Pinpoint the cell where the given text exists, returning its (X, Y) midpoint coordinate. 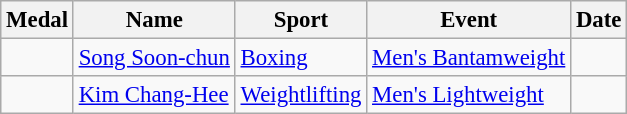
Weightlifting (301, 95)
Medal (38, 20)
Date (599, 20)
Sport (301, 20)
Kim Chang-Hee (154, 95)
Men's Lightweight (469, 95)
Name (154, 20)
Event (469, 20)
Men's Bantamweight (469, 58)
Boxing (301, 58)
Song Soon-chun (154, 58)
